Locate the cell with the specified text and output its [x, y] center coordinate. 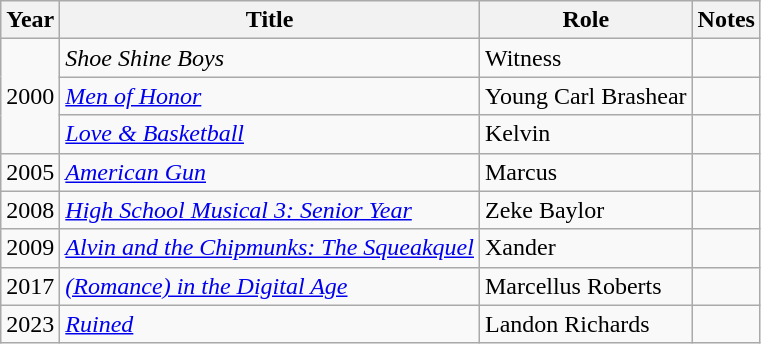
(Romance) in the Digital Age [270, 286]
Alvin and the Chipmunks: The Squeakquel [270, 248]
Year [30, 20]
Men of Honor [270, 96]
High School Musical 3: Senior Year [270, 210]
Title [270, 20]
2005 [30, 172]
Xander [586, 248]
Witness [586, 58]
Landon Richards [586, 324]
Kelvin [586, 134]
2008 [30, 210]
2000 [30, 96]
Ruined [270, 324]
2009 [30, 248]
Marcus [586, 172]
American Gun [270, 172]
Role [586, 20]
Love & Basketball [270, 134]
Notes [726, 20]
Marcellus Roberts [586, 286]
Young Carl Brashear [586, 96]
2017 [30, 286]
Shoe Shine Boys [270, 58]
2023 [30, 324]
Zeke Baylor [586, 210]
